Output the (x, y) coordinate of the center of the cell containing the given text.  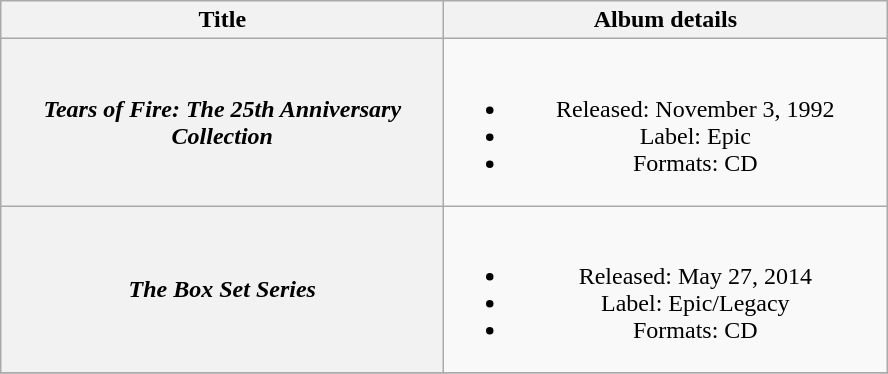
Released: November 3, 1992Label: EpicFormats: CD (666, 122)
Tears of Fire: The 25th AnniversaryCollection (222, 122)
The Box Set Series (222, 290)
Album details (666, 20)
Released: May 27, 2014Label: Epic/LegacyFormats: CD (666, 290)
Title (222, 20)
